Return the [X, Y] coordinate for the center point of the cell that contains the specified text.  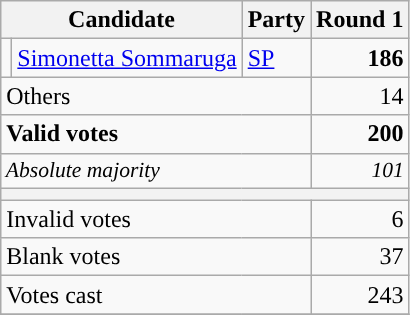
Invalid votes [156, 219]
200 [360, 134]
243 [360, 295]
Simonetta Sommaruga [127, 58]
Valid votes [156, 134]
186 [360, 58]
Absolute majority [156, 171]
37 [360, 257]
Round 1 [360, 20]
Party [276, 20]
101 [360, 171]
14 [360, 96]
6 [360, 219]
SP [276, 58]
Blank votes [156, 257]
Candidate [122, 20]
Votes cast [156, 295]
Others [156, 96]
